Find where the given text appears and provide that cell's center as (x, y) coordinate. 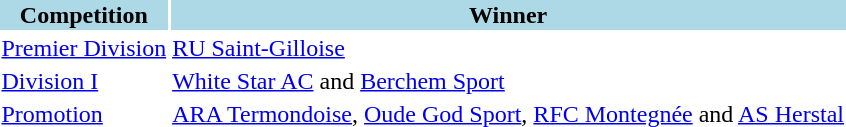
Winner (508, 15)
Premier Division (84, 48)
Division I (84, 81)
Competition (84, 15)
White Star AC and Berchem Sport (508, 81)
RU Saint-Gilloise (508, 48)
